Provide the (x, y) coordinate of the cell's center where the given text is located.  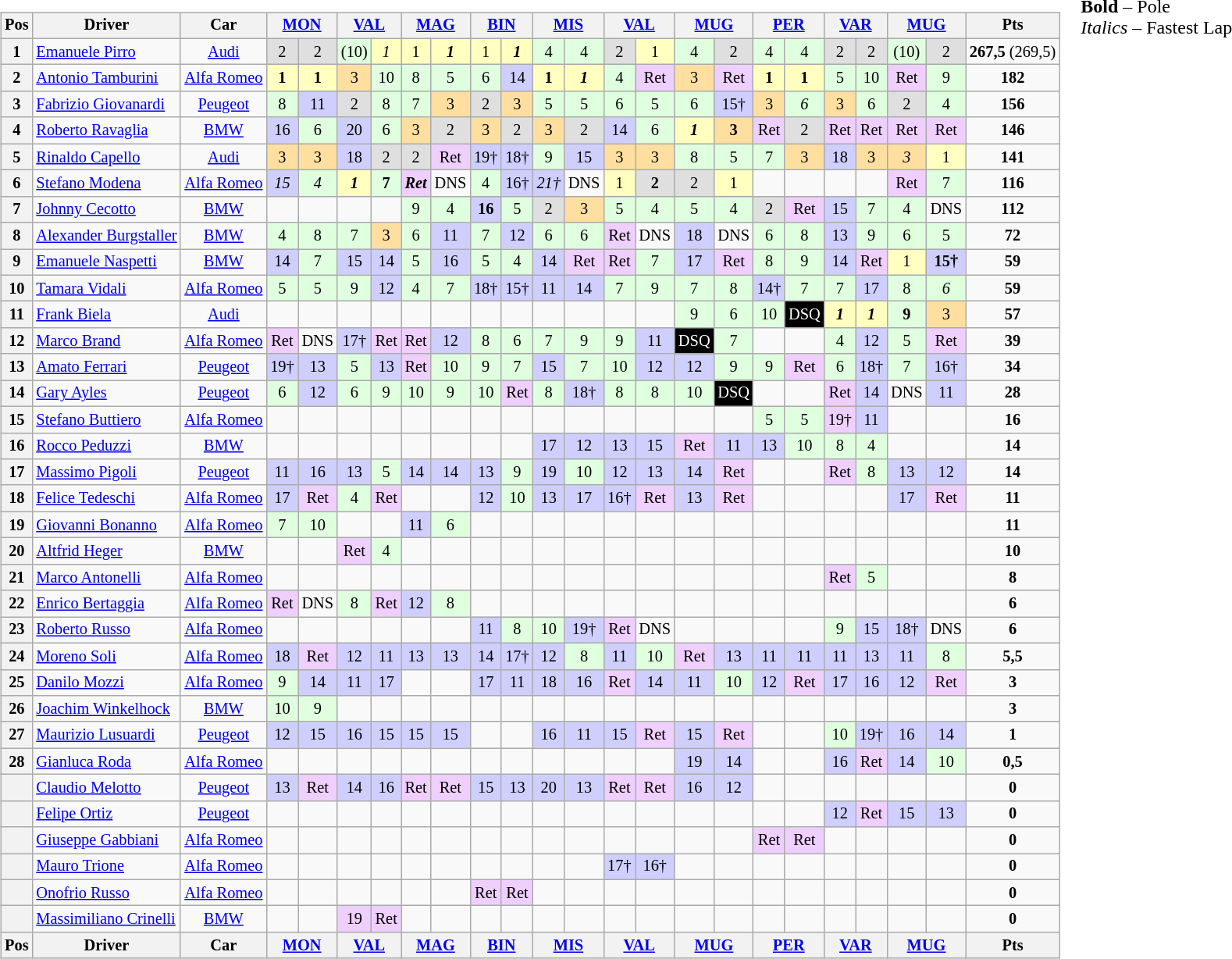
Massimo Pigoli (106, 472)
Claudio Melotto (106, 788)
21† (549, 184)
Enrico Bertaggia (106, 604)
116 (1013, 184)
39 (1013, 341)
146 (1013, 130)
Roberto Ravaglia (106, 130)
27 (16, 735)
22 (16, 604)
Stefano Modena (106, 184)
Fabrizio Giovanardi (106, 105)
Alexander Burgstaller (106, 236)
Frank Biela (106, 315)
182 (1013, 78)
Gianluca Roda (106, 761)
21 (16, 577)
26 (16, 709)
24 (16, 656)
156 (1013, 105)
112 (1013, 209)
Tamara Vidali (106, 288)
Amato Ferrari (106, 367)
Altfrid Heger (106, 551)
Giovanni Bonanno (106, 525)
Danilo Mozzi (106, 683)
23 (16, 630)
Stefano Buttiero (106, 419)
Marco Antonelli (106, 577)
Gary Ayles (106, 394)
Rinaldo Capello (106, 157)
141 (1013, 157)
Felice Tedeschi (106, 498)
Emanuele Pirro (106, 52)
Moreno Soli (106, 656)
267,5 (269,5) (1013, 52)
34 (1013, 367)
Joachim Winkelhock (106, 709)
Mauro Trione (106, 867)
Marco Brand (106, 341)
Maurizio Lusuardi (106, 735)
72 (1013, 236)
Massimiliano Crinelli (106, 919)
0,5 (1013, 761)
Roberto Russo (106, 630)
Giuseppe Gabbiani (106, 840)
25 (16, 683)
Onofrio Russo (106, 893)
Emanuele Naspetti (106, 262)
Johnny Cecotto (106, 209)
Antonio Tamburini (106, 78)
14† (769, 288)
57 (1013, 315)
Felipe Ortiz (106, 814)
Rocco Peduzzi (106, 446)
5,5 (1013, 656)
